Determine the [x, y] coordinate at the center of the cell enclosing the given text.  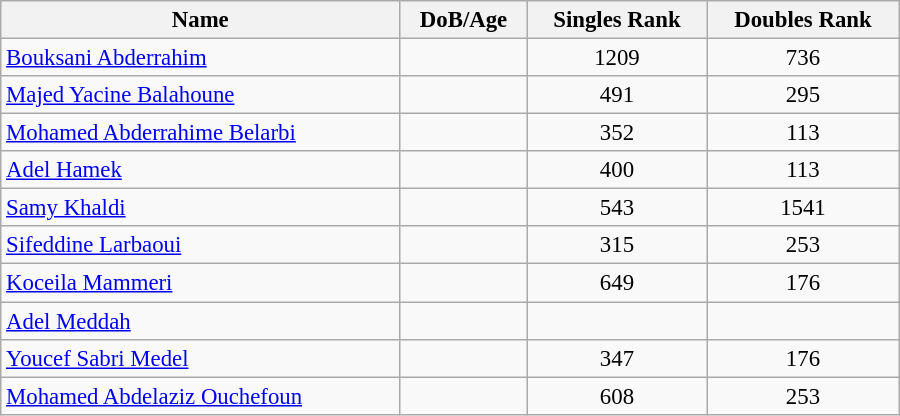
Samy Khaldi [200, 208]
315 [616, 245]
491 [616, 95]
Mohamed Abderrahime Belarbi [200, 133]
608 [616, 396]
347 [616, 358]
Majed Yacine Balahoune [200, 95]
543 [616, 208]
352 [616, 133]
Adel Meddah [200, 321]
Singles Rank [616, 20]
295 [804, 95]
Doubles Rank [804, 20]
649 [616, 283]
Koceila Mammeri [200, 283]
Youcef Sabri Medel [200, 358]
400 [616, 170]
1209 [616, 58]
DoB/Age [464, 20]
Sifeddine Larbaoui [200, 245]
1541 [804, 208]
Name [200, 20]
Bouksani Abderrahim [200, 58]
Mohamed Abdelaziz Ouchefoun [200, 396]
736 [804, 58]
Adel Hamek [200, 170]
